Return (x, y) of the center of cell containing provided text 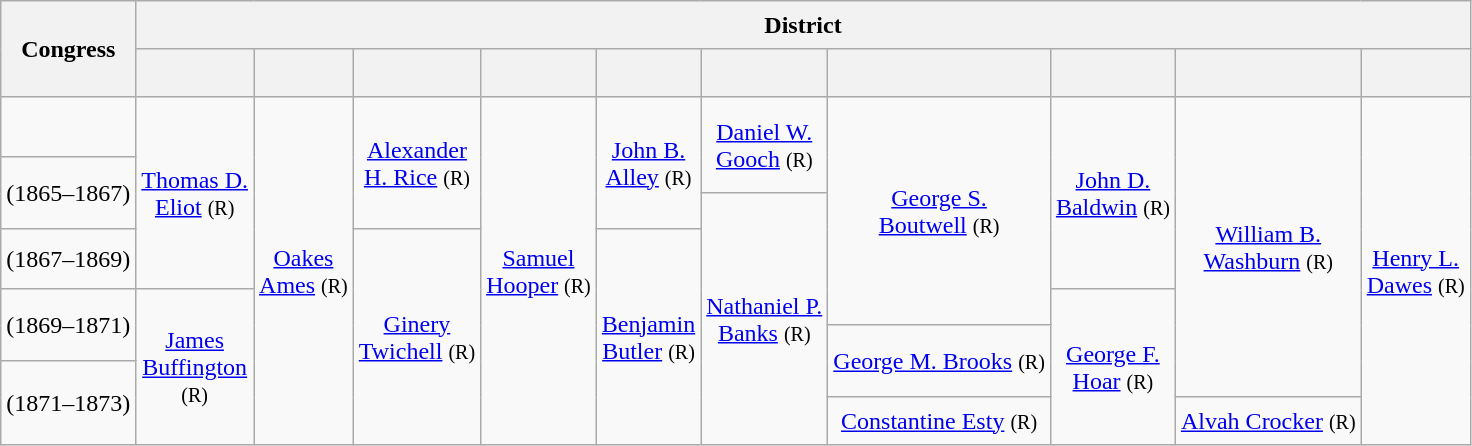
George S.Boutwell (R) (940, 211)
Alvah Crocker (R) (1268, 421)
(1869–1871) (68, 325)
Thomas D.Eliot (R) (195, 193)
OakesAmes (R) (304, 271)
(1871–1873) (68, 403)
JamesBuffington(R) (195, 367)
Nathaniel P.Banks (R) (764, 319)
Henry L.Dawes (R) (1416, 271)
George M. Brooks (R) (940, 361)
John B.Alley (R) (648, 163)
(1867–1869) (68, 259)
District (803, 25)
George F.Hoar (R) (1112, 367)
Constantine Esty (R) (940, 421)
GineryTwichell (R) (416, 337)
AlexanderH. Rice (R) (416, 163)
Daniel W.Gooch (R) (764, 145)
William B.Washburn (R) (1268, 247)
SamuelHooper (R) (539, 271)
(1865–1867) (68, 193)
John D.Baldwin (R) (1112, 193)
Congress (68, 49)
BenjaminButler (R) (648, 337)
